Determine the (X, Y) coordinate at the center of the cell enclosing the given text.  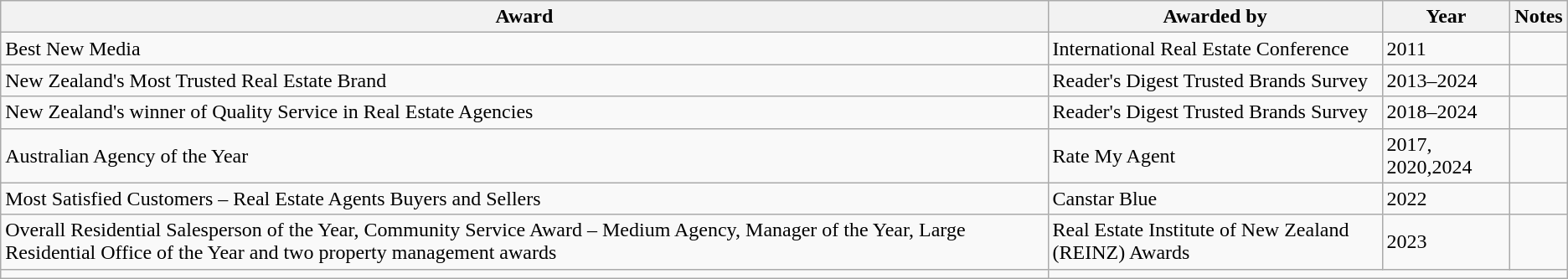
Award (524, 17)
2023 (1446, 241)
2017, 2020,2024 (1446, 156)
Notes (1539, 17)
Rate My Agent (1215, 156)
Canstar Blue (1215, 199)
New Zealand's winner of Quality Service in Real Estate Agencies (524, 112)
International Real Estate Conference (1215, 49)
2018–2024 (1446, 112)
Awarded by (1215, 17)
Year (1446, 17)
Real Estate Institute of New Zealand (REINZ) Awards (1215, 241)
2011 (1446, 49)
2013–2024 (1446, 80)
2022 (1446, 199)
Australian Agency of the Year (524, 156)
New Zealand's Most Trusted Real Estate Brand (524, 80)
Most Satisfied Customers – Real Estate Agents Buyers and Sellers (524, 199)
Best New Media (524, 49)
